Scan for the cell matching the given text and deliver its [x, y] coordinate at center. 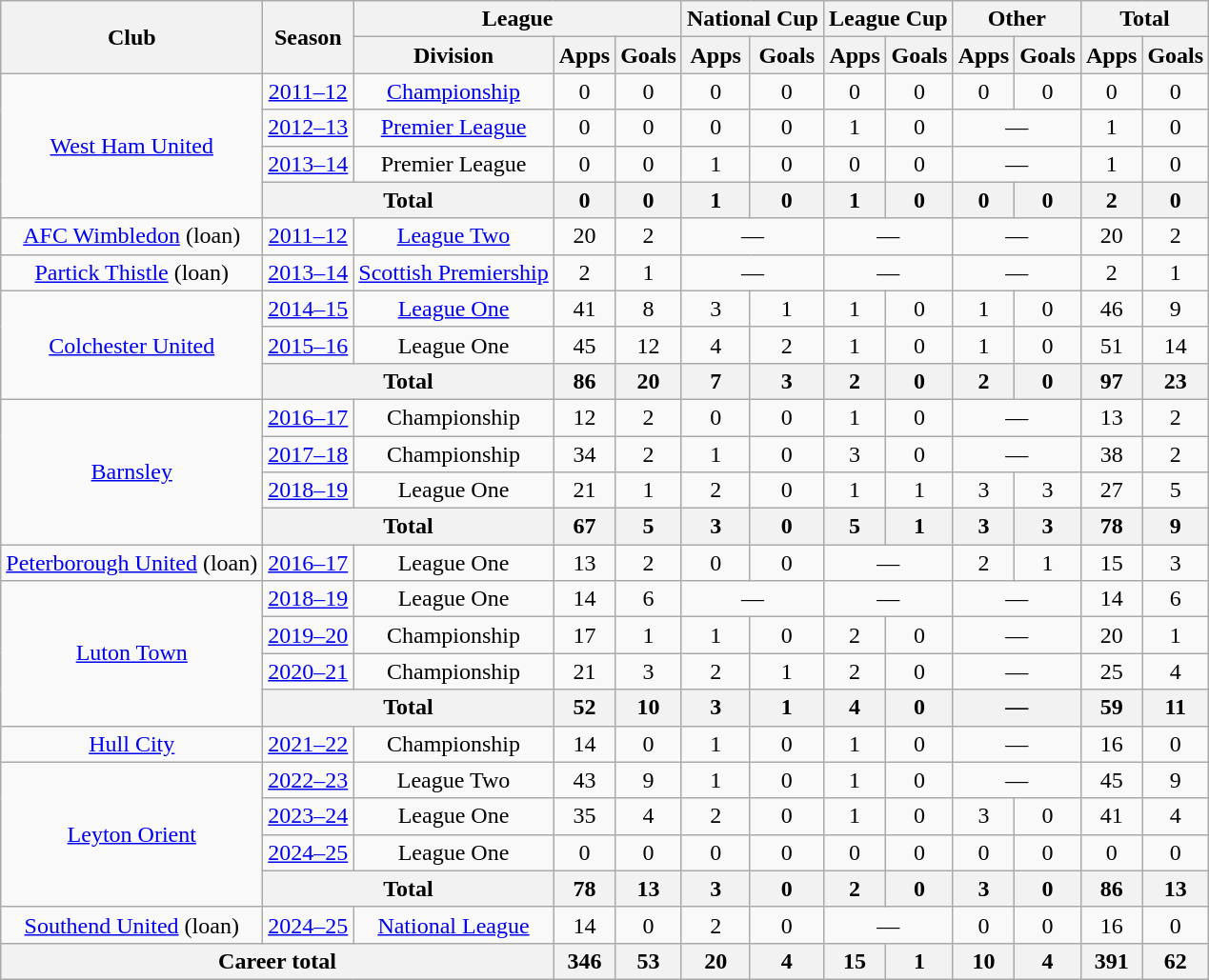
67 [584, 527]
97 [1111, 381]
2022–23 [309, 780]
53 [649, 961]
Colchester United [131, 345]
346 [584, 961]
Other [1017, 19]
Club [131, 37]
51 [1111, 345]
Leyton Orient [131, 834]
West Ham United [131, 146]
23 [1176, 381]
2012–13 [309, 128]
27 [1111, 490]
Peterborough United (loan) [131, 563]
38 [1111, 454]
Hull City [131, 744]
League Cup [888, 19]
Scottish Premiership [453, 272]
43 [584, 780]
11 [1176, 708]
52 [584, 708]
Partick Thistle (loan) [131, 272]
National Cup [753, 19]
391 [1111, 961]
2023–24 [309, 816]
National League [453, 925]
Career total [277, 961]
2017–18 [309, 454]
35 [584, 816]
Division [453, 55]
Season [309, 37]
Southend United (loan) [131, 925]
7 [715, 381]
25 [1111, 671]
8 [649, 309]
62 [1176, 961]
17 [584, 635]
34 [584, 454]
2021–22 [309, 744]
Barnsley [131, 471]
AFC Wimbledon (loan) [131, 236]
2019–20 [309, 635]
59 [1111, 708]
2020–21 [309, 671]
2015–16 [309, 345]
46 [1111, 309]
2014–15 [309, 309]
League [518, 19]
Luton Town [131, 653]
